Pinpoint the cell where the given text exists, returning its (x, y) midpoint coordinate. 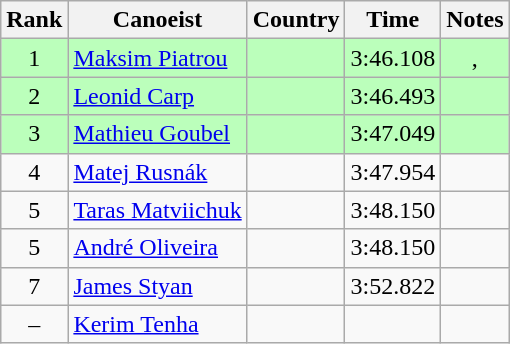
4 (34, 172)
Mathieu Goubel (158, 134)
– (34, 324)
1 (34, 58)
Time (393, 20)
James Styan (158, 286)
3 (34, 134)
Rank (34, 20)
3:47.954 (393, 172)
2 (34, 96)
, (475, 58)
7 (34, 286)
Country (296, 20)
Kerim Tenha (158, 324)
3:52.822 (393, 286)
Notes (475, 20)
André Oliveira (158, 248)
Matej Rusnák (158, 172)
Maksim Piatrou (158, 58)
3:46.108 (393, 58)
3:46.493 (393, 96)
Leonid Carp (158, 96)
Canoeist (158, 20)
3:47.049 (393, 134)
Taras Matviichuk (158, 210)
